Provide the (X, Y) coordinate of the cell's center where the given text is located.  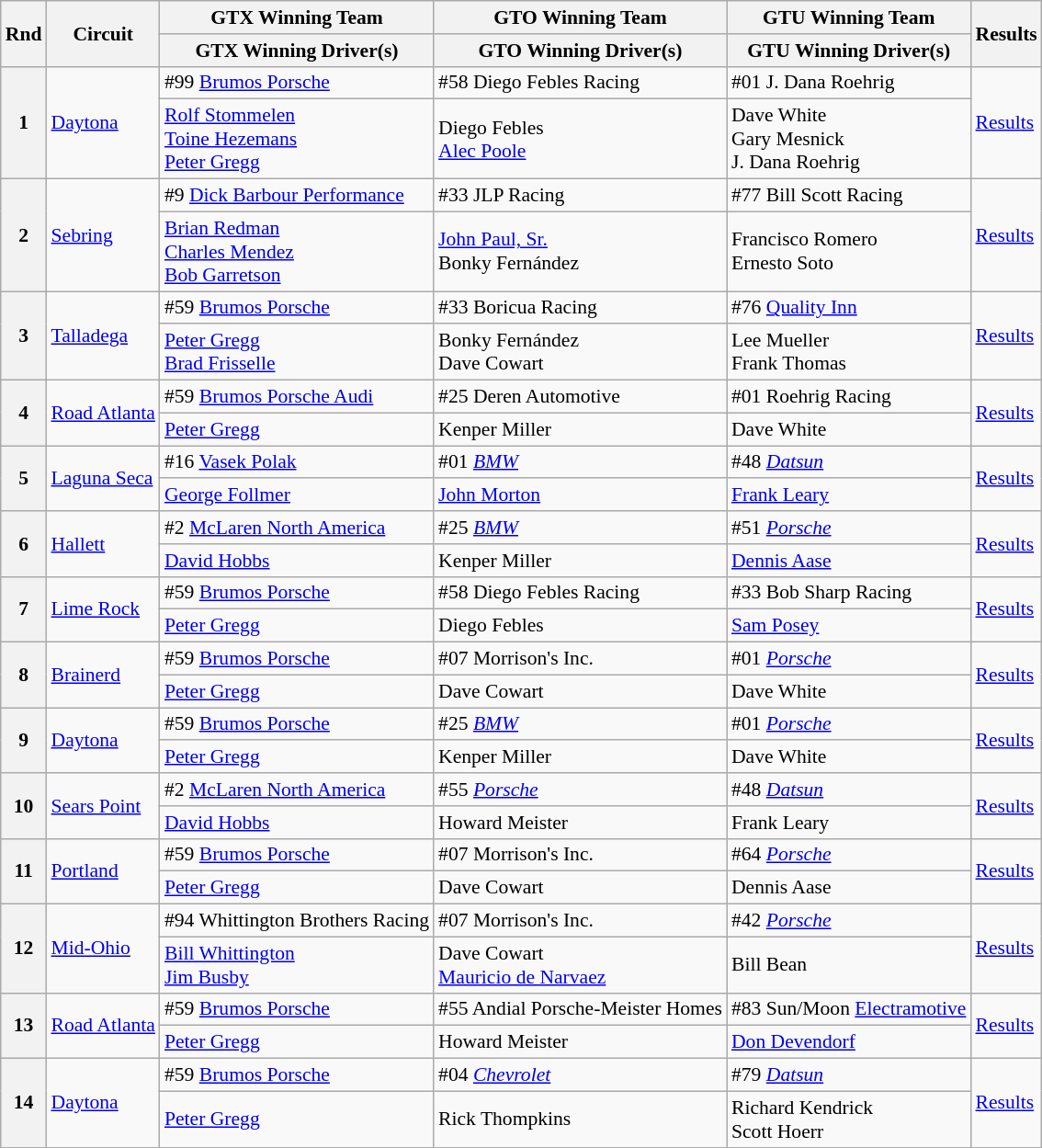
Lee Mueller Frank Thomas (849, 353)
7 (24, 608)
Bill Bean (849, 965)
Brainerd (103, 675)
Dave White Gary Mesnick J. Dana Roehrig (849, 140)
John Morton (581, 495)
Sam Posey (849, 626)
John Paul, Sr. Bonky Fernández (581, 252)
Laguna Seca (103, 478)
#64 Porsche (849, 855)
10 (24, 805)
Circuit (103, 33)
Talladega (103, 336)
#79 Datsun (849, 1075)
Don Devendorf (849, 1042)
11 (24, 871)
Sebring (103, 235)
#83 Sun/Moon Electramotive (849, 1009)
Francisco Romero Ernesto Soto (849, 252)
Diego Febles (581, 626)
Rick Thompkins (581, 1120)
Hallett (103, 544)
Bonky Fernández Dave Cowart (581, 353)
Dave Cowart Mauricio de Narvaez (581, 965)
2 (24, 235)
Portland (103, 871)
George Follmer (297, 495)
13 (24, 1026)
6 (24, 544)
#76 Quality Inn (849, 308)
14 (24, 1103)
GTU Winning Driver(s) (849, 51)
Bill Whittington Jim Busby (297, 965)
5 (24, 478)
GTU Winning Team (849, 17)
#25 Deren Automotive (581, 397)
9 (24, 741)
#9 Dick Barbour Performance (297, 196)
#55 Andial Porsche-Meister Homes (581, 1009)
Brian Redman Charles Mendez Bob Garretson (297, 252)
Peter Gregg Brad Frisselle (297, 353)
GTX Winning Team (297, 17)
#94 Whittington Brothers Racing (297, 921)
3 (24, 336)
Sears Point (103, 805)
#33 JLP Racing (581, 196)
GTO Winning Team (581, 17)
#99 Brumos Porsche (297, 83)
#51 Porsche (849, 528)
GTX Winning Driver(s) (297, 51)
#01 J. Dana Roehrig (849, 83)
GTO Winning Driver(s) (581, 51)
1 (24, 122)
#04 Chevrolet (581, 1075)
#33 Bob Sharp Racing (849, 593)
Diego Febles Alec Poole (581, 140)
#01 BMW (581, 462)
#77 Bill Scott Racing (849, 196)
4 (24, 414)
Rnd (24, 33)
8 (24, 675)
#42 Porsche (849, 921)
#59 Brumos Porsche Audi (297, 397)
Rolf Stommelen Toine Hezemans Peter Gregg (297, 140)
Mid-Ohio (103, 949)
#01 Roehrig Racing (849, 397)
12 (24, 949)
#33 Boricua Racing (581, 308)
Richard Kendrick Scott Hoerr (849, 1120)
#16 Vasek Polak (297, 462)
Lime Rock (103, 608)
#55 Porsche (581, 790)
